Determine the [x, y] coordinate at the center of the cell enclosing the given text.  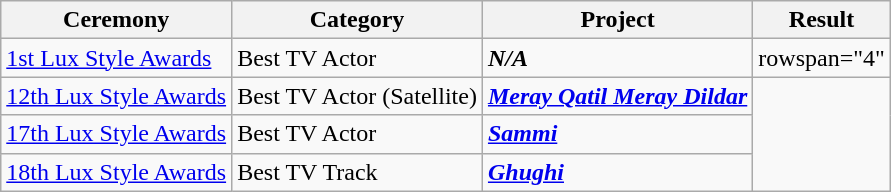
Best TV Actor (Satellite) [358, 96]
18th Lux Style Awards [116, 172]
Ghughi [617, 172]
Ceremony [116, 20]
Result [822, 20]
rowspan="4" [822, 58]
Sammi [617, 134]
Best TV Track [358, 172]
Meray Qatil Meray Dildar [617, 96]
N/A [617, 58]
17th Lux Style Awards [116, 134]
Category [358, 20]
Project [617, 20]
12th Lux Style Awards [116, 96]
1st Lux Style Awards [116, 58]
